From the cell containing the given text, extract its center point as [x, y] coordinate. 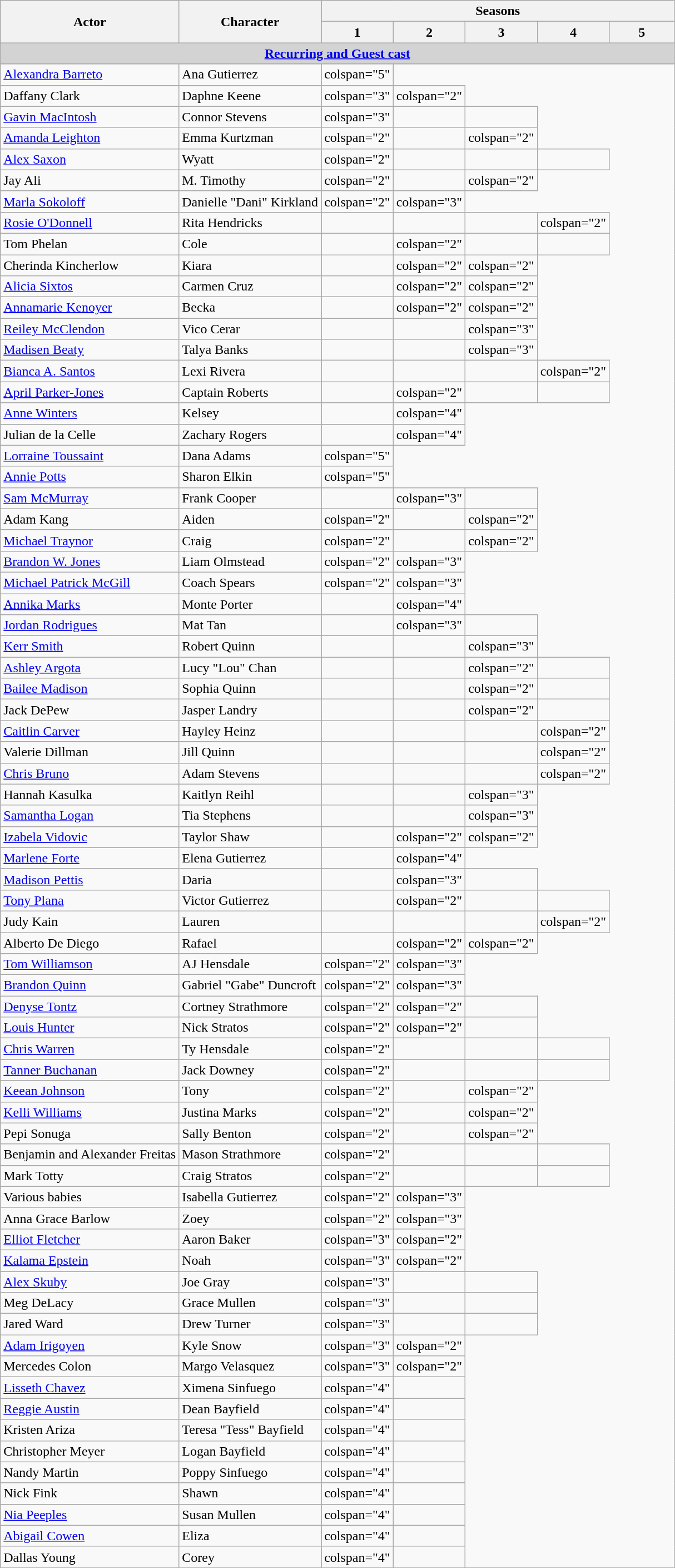
Izabela Vidovic [90, 837]
Daphne Keene [250, 96]
Jay Ali [90, 180]
Tom Williamson [90, 964]
Cortney Strathmore [250, 1007]
Joe Gray [250, 1281]
Jill Quinn [250, 752]
Nia Peeples [90, 1515]
Caitlin Carver [90, 731]
Logan Bayfield [250, 1451]
Kaitlyn Reihl [250, 795]
Adam Irigoyen [90, 1345]
Lexi Rivera [250, 371]
Jasper Landry [250, 710]
Hayley Heinz [250, 731]
Dean Bayfield [250, 1409]
Julian de la Celle [90, 435]
Jordan Rodrigues [90, 625]
Ana Gutierrez [250, 75]
Gabriel "Gabe" Duncroft [250, 985]
Kristen Ariza [90, 1430]
Jack Downey [250, 1070]
Valerie Dillman [90, 752]
Susan Mullen [250, 1515]
Isabella Gutierrez [250, 1197]
5 [642, 32]
Grace Mullen [250, 1303]
Tony [250, 1091]
1 [358, 32]
Annika Marks [90, 604]
Vico Cerar [250, 329]
Mercedes Colon [90, 1367]
Captain Roberts [250, 392]
Cherinda Kincherlow [90, 265]
Abigail Cowen [90, 1536]
Poppy Sinfuego [250, 1472]
Alexandra Barreto [90, 75]
Tanner Buchanan [90, 1070]
Justina Marks [250, 1112]
Dallas Young [90, 1557]
Kalama Epstein [90, 1260]
Hannah Kasulka [90, 795]
Aiden [250, 519]
3 [502, 32]
Ximena Sinfuego [250, 1388]
Jack DePew [90, 710]
Monte Porter [250, 604]
Nandy Martin [90, 1472]
Sharon Elkin [250, 477]
Craig [250, 540]
Adam Stevens [250, 773]
Wyatt [250, 159]
Benjamin and Alexander Freitas [90, 1155]
M. Timothy [250, 180]
Madisen Beaty [90, 350]
Keean Johnson [90, 1091]
Pepi Sonuga [90, 1133]
Kiara [250, 265]
Actor [90, 22]
Bianca A. Santos [90, 371]
Liam Olmstead [250, 561]
Kyle Snow [250, 1345]
Sally Benton [250, 1133]
Bailee Madison [90, 689]
Rita Hendricks [250, 223]
Daria [250, 879]
Nick Stratos [250, 1028]
Jared Ward [90, 1324]
Elena Gutierrez [250, 858]
Daffany Clark [90, 96]
Alberto De Diego [90, 943]
Gavin MacIntosh [90, 117]
Reiley McClendon [90, 329]
Lorraine Toussaint [90, 456]
2 [429, 32]
Craig Stratos [250, 1176]
Character [250, 22]
Robert Quinn [250, 647]
Marlene Forte [90, 858]
Drew Turner [250, 1324]
Adam Kang [90, 519]
Madison Pettis [90, 879]
Kelsey [250, 413]
Anna Grace Barlow [90, 1218]
April Parker-Jones [90, 392]
Cole [250, 244]
Carmen Cruz [250, 287]
Tom Phelan [90, 244]
Chris Warren [90, 1049]
Amanda Leighton [90, 138]
Mark Totty [90, 1176]
Seasons [498, 11]
Frank Cooper [250, 498]
Annie Potts [90, 477]
Connor Stevens [250, 117]
Samantha Logan [90, 816]
Dana Adams [250, 456]
Denyse Tontz [90, 1007]
Alex Saxon [90, 159]
Annamarie Kenoyer [90, 308]
Alicia Sixtos [90, 287]
Elliot Fletcher [90, 1239]
Zoey [250, 1218]
Margo Velasquez [250, 1367]
Kelli Williams [90, 1112]
Brandon W. Jones [90, 561]
Zachary Rogers [250, 435]
Lisseth Chavez [90, 1388]
Talya Banks [250, 350]
Noah [250, 1260]
Sophia Quinn [250, 689]
Emma Kurtzman [250, 138]
Ashley Argota [90, 668]
Rafael [250, 943]
Various babies [90, 1197]
Victor Gutierrez [250, 900]
Taylor Shaw [250, 837]
Tony Plana [90, 900]
AJ Hensdale [250, 964]
Recurring and Guest cast [337, 53]
Danielle "Dani" Kirkland [250, 201]
Michael Traynor [90, 540]
Lucy "Lou" Chan [250, 668]
Louis Hunter [90, 1028]
Sam McMurray [90, 498]
Meg DeLacy [90, 1303]
Anne Winters [90, 413]
Reggie Austin [90, 1409]
Eliza [250, 1536]
Coach Spears [250, 583]
Alex Skuby [90, 1281]
Tia Stephens [250, 816]
Teresa "Tess" Bayfield [250, 1430]
4 [573, 32]
Becka [250, 308]
Judy Kain [90, 921]
Lauren [250, 921]
Christopher Meyer [90, 1451]
Brandon Quinn [90, 985]
Ty Hensdale [250, 1049]
Kerr Smith [90, 647]
Nick Fink [90, 1493]
Chris Bruno [90, 773]
Rosie O'Donnell [90, 223]
Mat Tan [250, 625]
Marla Sokoloff [90, 201]
Mason Strathmore [250, 1155]
Corey [250, 1557]
Shawn [250, 1493]
Michael Patrick McGill [90, 583]
Aaron Baker [250, 1239]
